For the text-containing cell, return its midpoint in (x, y) coordinate format. 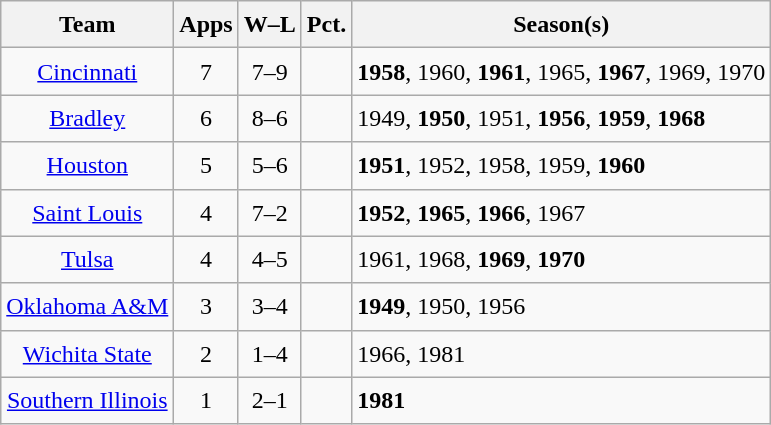
3 (206, 306)
7–2 (270, 212)
Cincinnati (88, 72)
Apps (206, 24)
4–5 (270, 260)
Southern Illinois (88, 400)
Tulsa (88, 260)
2–1 (270, 400)
Pct. (326, 24)
5–6 (270, 166)
Team (88, 24)
Oklahoma A&M (88, 306)
1952, 1965, 1966, 1967 (562, 212)
1951, 1952, 1958, 1959, 1960 (562, 166)
1958, 1960, 1961, 1965, 1967, 1969, 1970 (562, 72)
2 (206, 354)
Wichita State (88, 354)
7–9 (270, 72)
1961, 1968, 1969, 1970 (562, 260)
W–L (270, 24)
1949, 1950, 1951, 1956, 1959, 1968 (562, 118)
1966, 1981 (562, 354)
1981 (562, 400)
7 (206, 72)
3–4 (270, 306)
Season(s) (562, 24)
6 (206, 118)
5 (206, 166)
8–6 (270, 118)
1–4 (270, 354)
Saint Louis (88, 212)
1949, 1950, 1956 (562, 306)
Bradley (88, 118)
1 (206, 400)
Houston (88, 166)
